Search for the cell housing the specified text and yield its (X, Y) center coordinate. 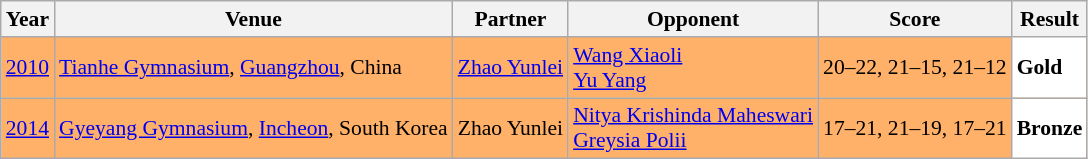
Score (915, 19)
Wang Xiaoli Yu Yang (693, 68)
2014 (28, 128)
Gold (1050, 68)
Result (1050, 19)
Venue (254, 19)
Nitya Krishinda Maheswari Greysia Polii (693, 128)
Bronze (1050, 128)
Gyeyang Gymnasium, Incheon, South Korea (254, 128)
2010 (28, 68)
Opponent (693, 19)
Partner (510, 19)
17–21, 21–19, 17–21 (915, 128)
20–22, 21–15, 21–12 (915, 68)
Tianhe Gymnasium, Guangzhou, China (254, 68)
Year (28, 19)
